Output the [x, y] coordinate of the center of the cell containing the given text.  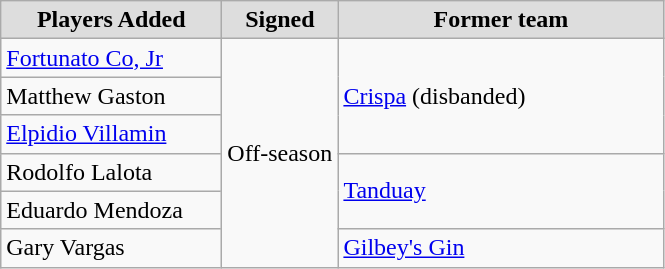
Eduardo Mendoza [112, 210]
Tanduay [501, 191]
Players Added [112, 20]
Gary Vargas [112, 248]
Off-season [280, 153]
Signed [280, 20]
Elpidio Villamin [112, 134]
Matthew Gaston [112, 96]
Rodolfo Lalota [112, 172]
Fortunato Co, Jr [112, 58]
Former team [501, 20]
Gilbey's Gin [501, 248]
Crispa (disbanded) [501, 96]
